Provide the [x, y] coordinate of the cell's center where the given text is located.  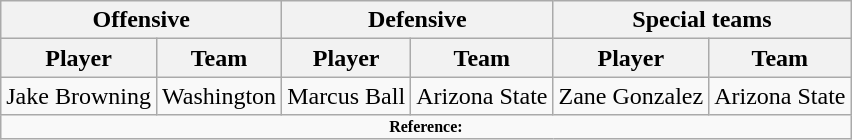
Defensive [418, 20]
Jake Browning [79, 96]
Marcus Ball [346, 96]
Reference: [426, 127]
Washington [218, 96]
Offensive [142, 20]
Special teams [702, 20]
Zane Gonzalez [631, 96]
